Locate the cell with the specified text and output its [x, y] center coordinate. 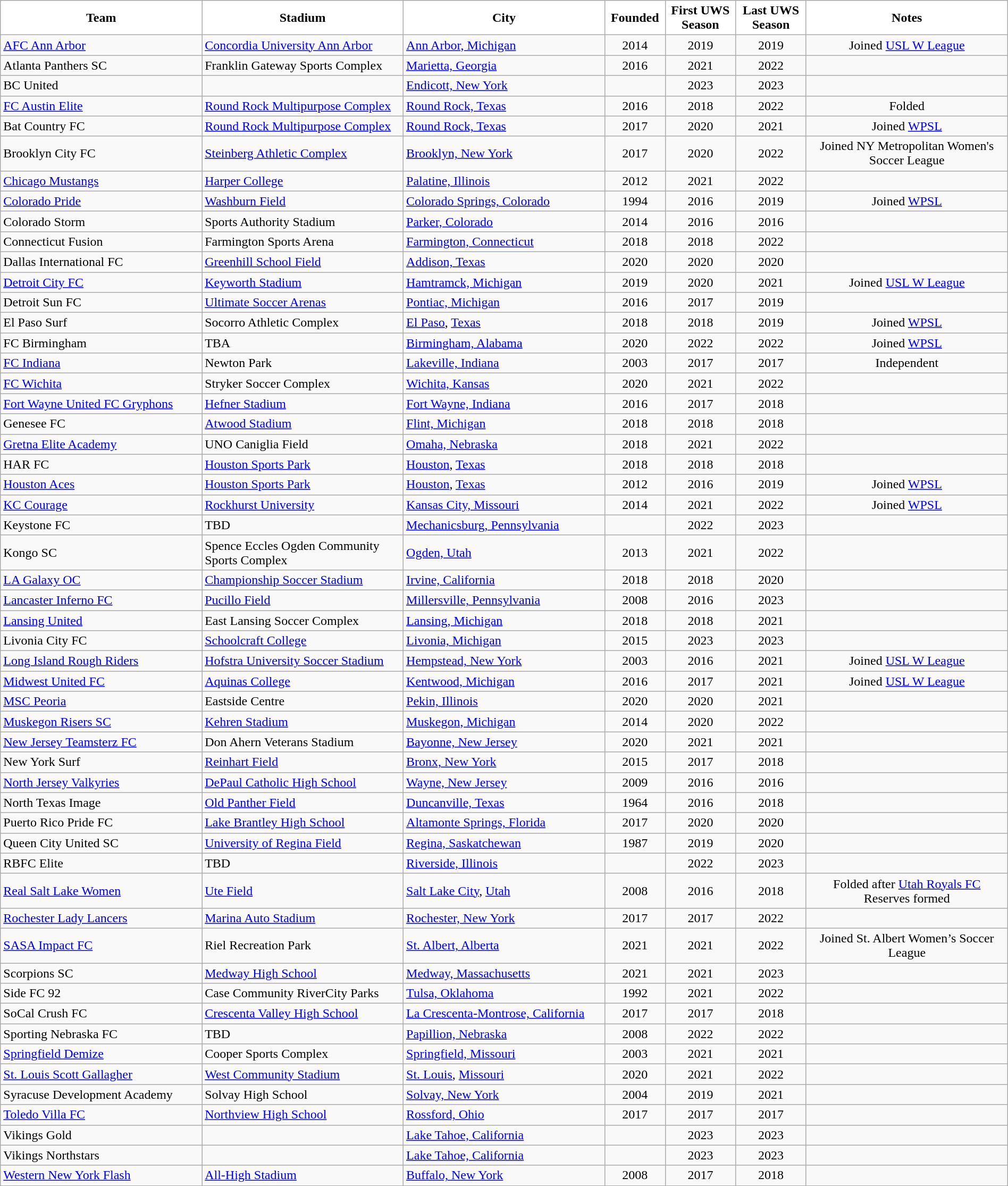
Hempstead, New York [504, 661]
Side FC 92 [101, 993]
Farmington, Connecticut [504, 241]
Stryker Soccer Complex [303, 383]
Vikings Northstars [101, 1155]
Ultimate Soccer Arenas [303, 303]
FC Indiana [101, 363]
Mechanicsburg, Pennsylvania [504, 525]
La Crescenta-Montrose, California [504, 1014]
Queen City United SC [101, 843]
Medway High School [303, 973]
Solvay High School [303, 1095]
North Jersey Valkyries [101, 782]
Bronx, New York [504, 762]
Old Panther Field [303, 803]
Last UWS Season [771, 18]
Ute Field [303, 890]
Kansas City, Missouri [504, 505]
Folded after Utah Royals FC Reserves formed [907, 890]
Solvay, New York [504, 1095]
Riel Recreation Park [303, 946]
Founded [635, 18]
Livonia, Michigan [504, 641]
Wayne, New Jersey [504, 782]
Lake Brantley High School [303, 823]
TBA [303, 343]
Rossford, Ohio [504, 1115]
SASA Impact FC [101, 946]
Springfield, Missouri [504, 1054]
Hofstra University Soccer Stadium [303, 661]
St. Louis Scott Gallagher [101, 1074]
Medway, Massachusetts [504, 973]
Lancaster Inferno FC [101, 600]
Bat Country FC [101, 126]
Folded [907, 106]
Detroit City FC [101, 282]
Championship Soccer Stadium [303, 580]
Joined NY Metropolitan Women's Soccer League [907, 153]
Colorado Springs, Colorado [504, 201]
1987 [635, 843]
Joined St. Albert Women’s Soccer League [907, 946]
Salt Lake City, Utah [504, 890]
West Community Stadium [303, 1074]
Regina, Saskatchewan [504, 843]
City [504, 18]
Team [101, 18]
Harper College [303, 181]
Brooklyn, New York [504, 153]
Palatine, Illinois [504, 181]
Marietta, Georgia [504, 65]
Northview High School [303, 1115]
All-High Stadium [303, 1175]
Washburn Field [303, 201]
2013 [635, 552]
RBFC Elite [101, 863]
Aquinas College [303, 681]
FC Birmingham [101, 343]
Atlanta Panthers SC [101, 65]
BC United [101, 86]
HAR FC [101, 464]
Birmingham, Alabama [504, 343]
Sports Authority Stadium [303, 221]
El Paso Surf [101, 323]
Keyworth Stadium [303, 282]
Puerto Rico Pride FC [101, 823]
Pekin, Illinois [504, 701]
Millersville, Pennsylvania [504, 600]
Atwood Stadium [303, 424]
Genesee FC [101, 424]
University of Regina Field [303, 843]
Lansing United [101, 621]
Vikings Gold [101, 1135]
Spence Eccles Ogden Community Sports Complex [303, 552]
Rochester Lady Lancers [101, 918]
Addison, Texas [504, 262]
Bayonne, New Jersey [504, 742]
Newton Park [303, 363]
Scorpions SC [101, 973]
KC Courage [101, 505]
Tulsa, Oklahoma [504, 993]
Crescenta Valley High School [303, 1014]
Irvine, California [504, 580]
Kehren Stadium [303, 722]
Wichita, Kansas [504, 383]
2009 [635, 782]
Notes [907, 18]
Reinhart Field [303, 762]
New York Surf [101, 762]
Fort Wayne, Indiana [504, 404]
Brooklyn City FC [101, 153]
Marina Auto Stadium [303, 918]
1992 [635, 993]
Hefner Stadium [303, 404]
Keystone FC [101, 525]
Omaha, Nebraska [504, 444]
Houston Aces [101, 485]
Papillion, Nebraska [504, 1034]
Fort Wayne United FC Gryphons [101, 404]
Syracuse Development Academy [101, 1095]
Socorro Athletic Complex [303, 323]
Dallas International FC [101, 262]
Cooper Sports Complex [303, 1054]
St. Louis, Missouri [504, 1074]
FC Wichita [101, 383]
Pontiac, Michigan [504, 303]
North Texas Image [101, 803]
Hamtramck, Michigan [504, 282]
UNO Caniglia Field [303, 444]
Kongo SC [101, 552]
Flint, Michigan [504, 424]
Parker, Colorado [504, 221]
SoCal Crush FC [101, 1014]
Lansing, Michigan [504, 621]
Independent [907, 363]
Riverside, Illinois [504, 863]
Chicago Mustangs [101, 181]
Muskegon Risers SC [101, 722]
FC Austin Elite [101, 106]
Pucillo Field [303, 600]
Stadium [303, 18]
Rochester, New York [504, 918]
Kentwood, Michigan [504, 681]
St. Albert, Alberta [504, 946]
DePaul Catholic High School [303, 782]
1964 [635, 803]
Steinberg Athletic Complex [303, 153]
1994 [635, 201]
Buffalo, New York [504, 1175]
New Jersey Teamsterz FC [101, 742]
Case Community RiverCity Parks [303, 993]
Gretna Elite Academy [101, 444]
Greenhill School Field [303, 262]
Schoolcraft College [303, 641]
Livonia City FC [101, 641]
Midwest United FC [101, 681]
AFC Ann Arbor [101, 45]
Real Salt Lake Women [101, 890]
MSC Peoria [101, 701]
Rockhurst University [303, 505]
Duncanville, Texas [504, 803]
Farmington Sports Arena [303, 241]
Ogden, Utah [504, 552]
Springfield Demize [101, 1054]
Franklin Gateway Sports Complex [303, 65]
Don Ahern Veterans Stadium [303, 742]
Eastside Centre [303, 701]
Toledo Villa FC [101, 1115]
LA Galaxy OC [101, 580]
Ann Arbor, Michigan [504, 45]
Connecticut Fusion [101, 241]
2004 [635, 1095]
Altamonte Springs, Florida [504, 823]
First UWS Season [701, 18]
Colorado Storm [101, 221]
El Paso, Texas [504, 323]
Endicott, New York [504, 86]
Concordia University Ann Arbor [303, 45]
Colorado Pride [101, 201]
East Lansing Soccer Complex [303, 621]
Western New York Flash [101, 1175]
Sporting Nebraska FC [101, 1034]
Detroit Sun FC [101, 303]
Lakeville, Indiana [504, 363]
Long Island Rough Riders [101, 661]
Muskegon, Michigan [504, 722]
